For the text-containing cell, return its midpoint in (x, y) coordinate format. 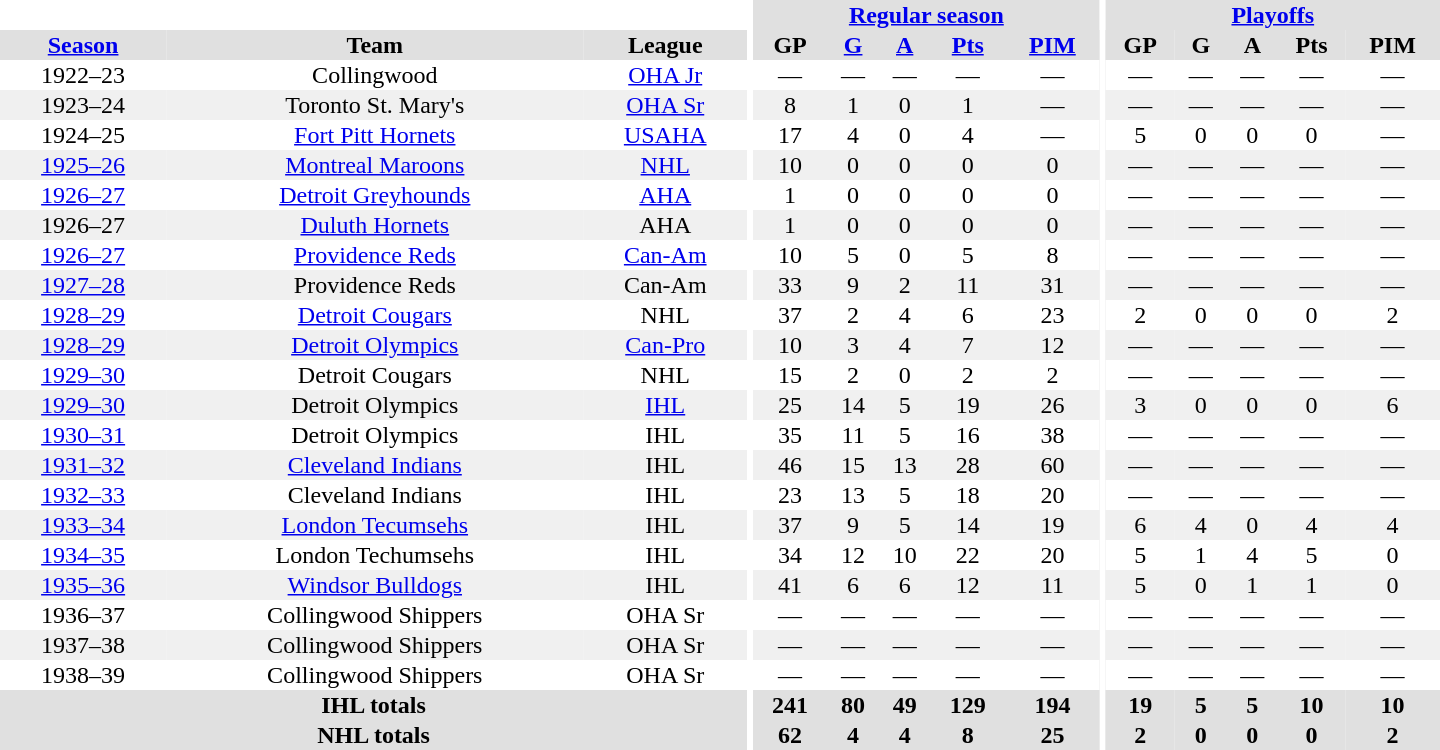
194 (1052, 705)
Regular season (926, 15)
1923–24 (83, 105)
Fort Pitt Hornets (374, 135)
Windsor Bulldogs (374, 585)
1931–32 (83, 465)
17 (790, 135)
35 (790, 435)
Collingwood (374, 75)
49 (905, 705)
1937–38 (83, 645)
41 (790, 585)
22 (968, 555)
34 (790, 555)
1933–34 (83, 525)
1932–33 (83, 495)
Season (83, 45)
NHL totals (374, 735)
1927–28 (83, 285)
241 (790, 705)
USAHA (665, 135)
1935–36 (83, 585)
1936–37 (83, 615)
League (665, 45)
31 (1052, 285)
26 (1052, 405)
16 (968, 435)
18 (968, 495)
129 (968, 705)
Can-Pro (665, 345)
Team (374, 45)
33 (790, 285)
1925–26 (83, 165)
1938–39 (83, 675)
Playoffs (1273, 15)
7 (968, 345)
IHL totals (374, 705)
Duluth Hornets (374, 225)
28 (968, 465)
1930–31 (83, 435)
46 (790, 465)
1934–35 (83, 555)
OHA Jr (665, 75)
38 (1052, 435)
62 (790, 735)
London Tecumsehs (374, 525)
London Techumsehs (374, 555)
1924–25 (83, 135)
Detroit Greyhounds (374, 195)
80 (853, 705)
1922–23 (83, 75)
60 (1052, 465)
Montreal Maroons (374, 165)
Toronto St. Mary's (374, 105)
